Extract the (x, y) coordinate from the center of the cell holding the provided text.  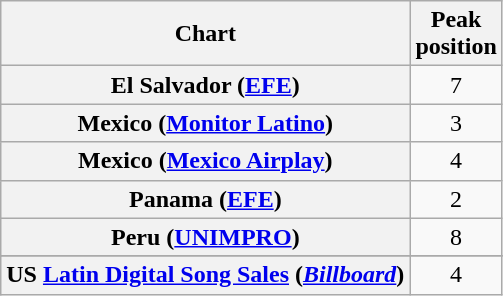
Peakposition (456, 34)
2 (456, 199)
3 (456, 123)
Panama (EFE) (206, 199)
Mexico (Monitor Latino) (206, 123)
Mexico (Mexico Airplay) (206, 161)
US Latin Digital Song Sales (Billboard) (206, 275)
8 (456, 237)
Peru (UNIMPRO) (206, 237)
7 (456, 85)
El Salvador (EFE) (206, 85)
Chart (206, 34)
